Extract the (x, y) coordinate from the center of the cell holding the provided text.  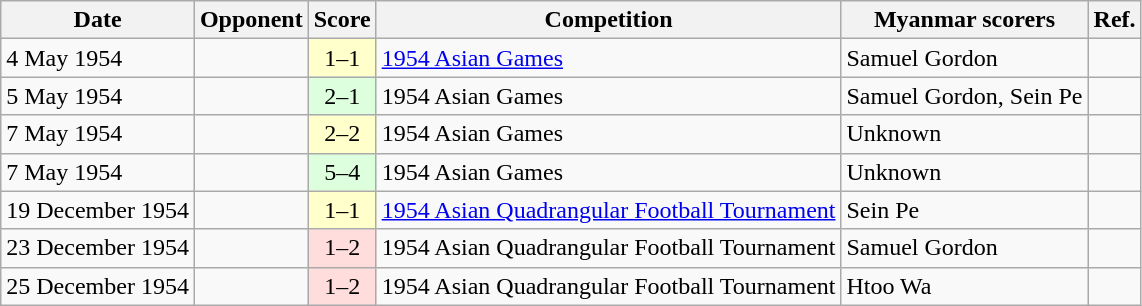
Sein Pe (964, 210)
19 December 1954 (98, 210)
Samuel Gordon, Sein Pe (964, 96)
5–4 (342, 172)
4 May 1954 (98, 58)
Opponent (251, 20)
Score (342, 20)
25 December 1954 (98, 286)
2–1 (342, 96)
Date (98, 20)
Competition (608, 20)
2–2 (342, 134)
23 December 1954 (98, 248)
5 May 1954 (98, 96)
Ref. (1114, 20)
Myanmar scorers (964, 20)
Htoo Wa (964, 286)
